For the text-containing cell, return its midpoint in (X, Y) coordinate format. 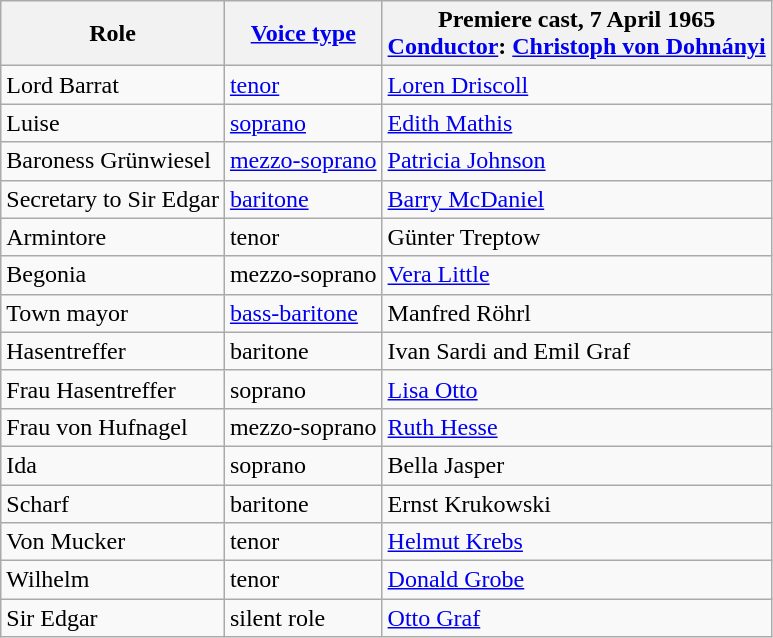
Hasentreffer (113, 351)
Ivan Sardi and Emil Graf (576, 351)
Vera Little (576, 275)
Town mayor (113, 313)
Armintore (113, 237)
Von Mucker (113, 542)
Ida (113, 465)
silent role (303, 618)
Premiere cast, 7 April 1965Conductor: Christoph von Dohnányi (576, 34)
Ernst Krukowski (576, 503)
Wilhelm (113, 580)
Frau Hasentreffer (113, 389)
Luise (113, 123)
Role (113, 34)
Barry McDaniel (576, 199)
Patricia Johnson (576, 161)
Bella Jasper (576, 465)
Begonia (113, 275)
Lord Barrat (113, 85)
bass-baritone (303, 313)
Donald Grobe (576, 580)
Loren Driscoll (576, 85)
Baroness Grünwiesel (113, 161)
Sir Edgar (113, 618)
Frau von Hufnagel (113, 427)
Lisa Otto (576, 389)
Otto Graf (576, 618)
Günter Treptow (576, 237)
Edith Mathis (576, 123)
Voice type (303, 34)
Ruth Hesse (576, 427)
Scharf (113, 503)
Manfred Röhrl (576, 313)
Secretary to Sir Edgar (113, 199)
Helmut Krebs (576, 542)
